Return the [x, y] coordinate for the center point of the cell that contains the specified text.  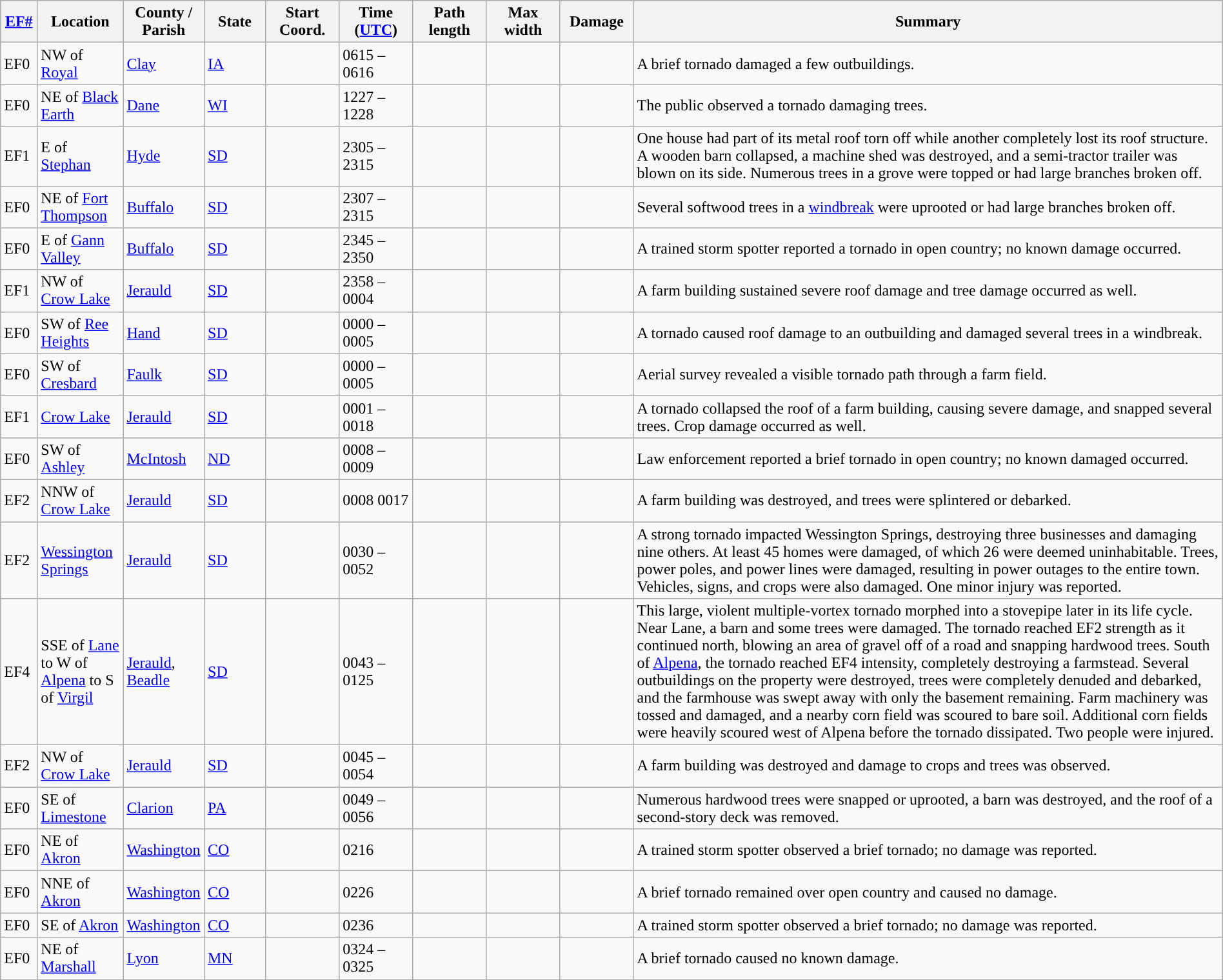
0030 – 0052 [376, 560]
E of Stephan [80, 156]
ND [235, 458]
0001 – 0018 [376, 417]
EF4 [19, 672]
SW of Ashley [80, 458]
Damage [597, 22]
PA [235, 808]
Law enforcement reported a brief tornado in open country; no known damaged occurred. [928, 458]
2305 – 2315 [376, 156]
County / Parish [164, 22]
0236 [376, 925]
A tornado caused roof damage to an outbuilding and damaged several trees in a windbreak. [928, 333]
0226 [376, 892]
0008 0017 [376, 501]
Crow Lake [80, 417]
SSE of Lane to W of Alpena to S of Virgil [80, 672]
2358 – 0004 [376, 290]
NE of Black Earth [80, 106]
SW of Ree Heights [80, 333]
Aerial survey revealed a visible tornado path through a farm field. [928, 374]
0049 – 0056 [376, 808]
Numerous hardwood trees were snapped or uprooted, a barn was destroyed, and the roof of a second-story deck was removed. [928, 808]
NE of Fort Thompson [80, 206]
Hyde [164, 156]
EF# [19, 22]
State [235, 22]
Dane [164, 106]
IA [235, 63]
0045 – 0054 [376, 766]
A brief tornado damaged a few outbuildings. [928, 63]
Path length [450, 22]
0324 – 0325 [376, 959]
Summary [928, 22]
Max width [523, 22]
0615 – 0616 [376, 63]
A tornado collapsed the roof of a farm building, causing severe damage, and snapped several trees. Crop damage occurred as well. [928, 417]
Hand [164, 333]
Clarion [164, 808]
E of Gann Valley [80, 249]
Clay [164, 63]
SE of Akron [80, 925]
WI [235, 106]
0216 [376, 850]
Lyon [164, 959]
Start Coord. [303, 22]
A brief tornado caused no known damage. [928, 959]
2345 – 2350 [376, 249]
SE of Limestone [80, 808]
A trained storm spotter reported a tornado in open country; no known damage occurred. [928, 249]
0043 – 0125 [376, 672]
The public observed a tornado damaging trees. [928, 106]
Several softwood trees in a windbreak were uprooted or had large branches broken off. [928, 206]
NNW of Crow Lake [80, 501]
0008 – 0009 [376, 458]
A farm building was destroyed, and trees were splintered or debarked. [928, 501]
McIntosh [164, 458]
MN [235, 959]
Wessington Springs [80, 560]
NE of Akron [80, 850]
2307 – 2315 [376, 206]
SW of Cresbard [80, 374]
Location [80, 22]
NNE of Akron [80, 892]
A brief tornado remained over open country and caused no damage. [928, 892]
NW of Royal [80, 63]
A farm building was destroyed and damage to crops and trees was observed. [928, 766]
1227 – 1228 [376, 106]
Jerauld, Beadle [164, 672]
Time (UTC) [376, 22]
Faulk [164, 374]
A farm building sustained severe roof damage and tree damage occurred as well. [928, 290]
NE of Marshall [80, 959]
